Scan for the cell matching the given text and deliver its [X, Y] coordinate at center. 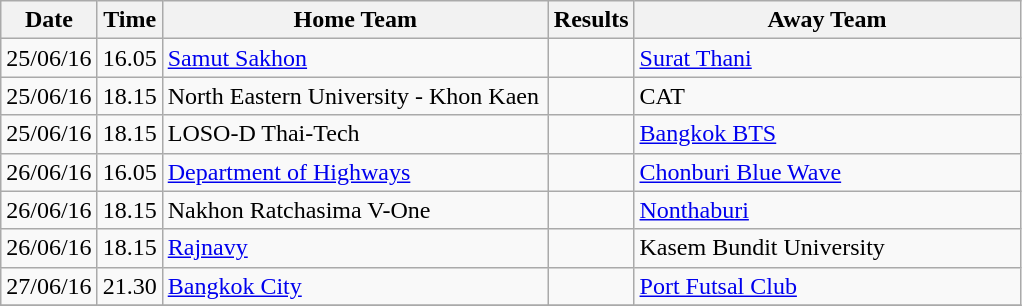
Chonburi Blue Wave [827, 172]
Kasem Bundit University [827, 248]
Port Futsal Club [827, 286]
Home Team [355, 20]
Date [49, 20]
Department of Highways [355, 172]
21.30 [130, 286]
Away Team [827, 20]
North Eastern University - Khon Kaen [355, 96]
Time [130, 20]
Bangkok BTS [827, 134]
Bangkok City [355, 286]
Nonthaburi [827, 210]
Nakhon Ratchasima V-One [355, 210]
Surat Thani [827, 58]
27/06/16 [49, 286]
LOSO-D Thai-Tech [355, 134]
Samut Sakhon [355, 58]
Results [591, 20]
Rajnavy [355, 248]
CAT [827, 96]
